Capture the cell that displays the provided text and extract its (x, y) central coordinate. 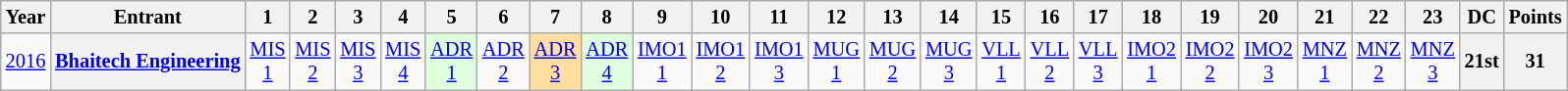
4 (403, 17)
11 (779, 17)
Year (26, 17)
1 (267, 17)
ADR2 (503, 62)
15 (1000, 17)
17 (1098, 17)
VLL2 (1049, 62)
MIS4 (403, 62)
IMO12 (721, 62)
IMO23 (1268, 62)
Points (1536, 17)
IMO21 (1151, 62)
MIS2 (312, 62)
ADR1 (452, 62)
IMO22 (1210, 62)
13 (892, 17)
MNZ3 (1432, 62)
ADR3 (556, 62)
MUG2 (892, 62)
MNZ2 (1379, 62)
2016 (26, 62)
16 (1049, 17)
22 (1379, 17)
9 (662, 17)
14 (949, 17)
Entrant (147, 17)
MUG3 (949, 62)
12 (837, 17)
10 (721, 17)
2 (312, 17)
IMO13 (779, 62)
6 (503, 17)
7 (556, 17)
31 (1536, 62)
VLL3 (1098, 62)
MUG1 (837, 62)
MNZ1 (1324, 62)
8 (607, 17)
DC (1482, 17)
5 (452, 17)
20 (1268, 17)
ADR4 (607, 62)
21 (1324, 17)
18 (1151, 17)
21st (1482, 62)
MIS1 (267, 62)
3 (358, 17)
VLL1 (1000, 62)
19 (1210, 17)
MIS3 (358, 62)
IMO11 (662, 62)
23 (1432, 17)
Bhaitech Engineering (147, 62)
